Capture the cell that displays the provided text and extract its [X, Y] central coordinate. 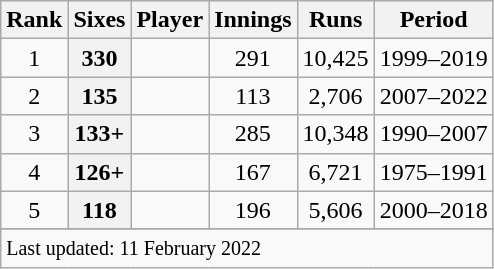
2,706 [336, 96]
1999–2019 [434, 58]
133+ [100, 134]
2 [34, 96]
113 [253, 96]
Period [434, 20]
5 [34, 210]
126+ [100, 172]
330 [100, 58]
1990–2007 [434, 134]
135 [100, 96]
118 [100, 210]
Sixes [100, 20]
2007–2022 [434, 96]
291 [253, 58]
Runs [336, 20]
10,425 [336, 58]
196 [253, 210]
Rank [34, 20]
Innings [253, 20]
1 [34, 58]
167 [253, 172]
Player [170, 20]
285 [253, 134]
1975–1991 [434, 172]
4 [34, 172]
Last updated: 11 February 2022 [247, 248]
10,348 [336, 134]
2000–2018 [434, 210]
6,721 [336, 172]
5,606 [336, 210]
3 [34, 134]
